Identify which cell holds the provided text, then report its (X, Y) central coordinate. 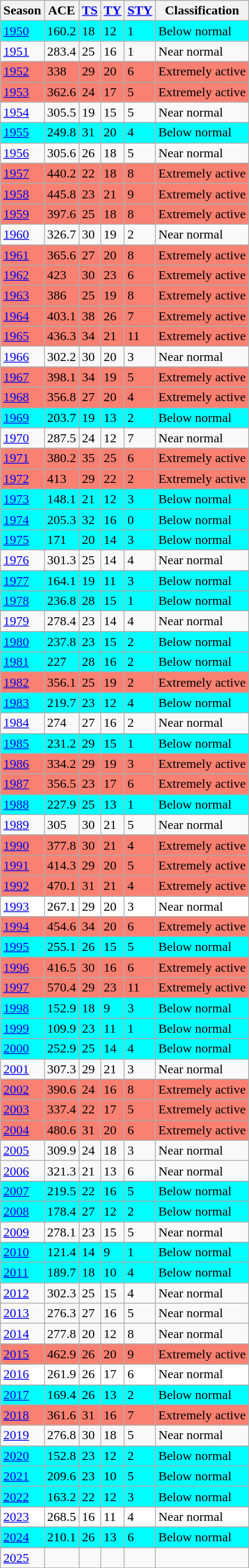
1986 (22, 764)
2003 (22, 1110)
1959 (22, 214)
1970 (22, 438)
2020 (22, 1456)
TY (112, 11)
2013 (22, 1313)
436.3 (61, 336)
305 (61, 825)
1971 (22, 458)
283.4 (61, 51)
1996 (22, 967)
390.6 (61, 1089)
570.4 (61, 988)
276.8 (61, 1435)
1951 (22, 51)
ACE (61, 11)
252.9 (61, 1049)
2019 (22, 1435)
2017 (22, 1395)
2002 (22, 1089)
2005 (22, 1150)
Classification (202, 11)
2021 (22, 1476)
362.6 (61, 92)
249.8 (61, 133)
423 (61, 275)
109.9 (61, 1028)
1978 (22, 601)
0 (140, 519)
301.3 (61, 560)
1992 (22, 886)
338 (61, 72)
2008 (22, 1211)
307.3 (61, 1069)
276.3 (61, 1313)
2010 (22, 1252)
2011 (22, 1273)
1977 (22, 580)
152.9 (61, 1008)
1999 (22, 1028)
1966 (22, 357)
2004 (22, 1130)
1990 (22, 845)
32 (90, 519)
1973 (22, 499)
2014 (22, 1334)
1954 (22, 112)
1989 (22, 825)
171 (61, 540)
356.1 (61, 682)
160.2 (61, 31)
278.4 (61, 621)
205.3 (61, 519)
1957 (22, 173)
1975 (22, 540)
305.6 (61, 153)
35 (90, 458)
1964 (22, 316)
1998 (22, 1008)
1976 (22, 560)
1955 (22, 133)
2025 (22, 1558)
2001 (22, 1069)
377.8 (61, 845)
2023 (22, 1517)
454.6 (61, 927)
237.8 (61, 642)
365.6 (61, 255)
361.6 (61, 1415)
277.8 (61, 1334)
416.5 (61, 967)
236.8 (61, 601)
1967 (22, 377)
321.3 (61, 1171)
Season (22, 11)
274 (61, 723)
287.5 (61, 438)
1958 (22, 194)
1997 (22, 988)
1961 (22, 255)
356.5 (61, 784)
1962 (22, 275)
219.7 (61, 703)
1982 (22, 682)
219.5 (61, 1191)
1960 (22, 234)
169.4 (61, 1395)
1993 (22, 906)
152.8 (61, 1456)
189.7 (61, 1273)
261.9 (61, 1374)
1952 (22, 72)
462.9 (61, 1354)
326.7 (61, 234)
163.2 (61, 1496)
414.3 (61, 865)
302.2 (61, 357)
1991 (22, 865)
1987 (22, 784)
148.1 (61, 499)
2022 (22, 1496)
1995 (22, 947)
255.1 (61, 947)
480.6 (61, 1130)
231.2 (61, 743)
1988 (22, 804)
STY (140, 11)
1972 (22, 479)
1984 (22, 723)
178.4 (61, 1211)
440.2 (61, 173)
227.9 (61, 804)
1965 (22, 336)
1980 (22, 642)
445.8 (61, 194)
278.1 (61, 1232)
1969 (22, 418)
397.6 (61, 214)
2000 (22, 1049)
2015 (22, 1354)
302.3 (61, 1293)
1983 (22, 703)
1994 (22, 927)
121.4 (61, 1252)
1979 (22, 621)
TS (90, 11)
2012 (22, 1293)
305.5 (61, 112)
2009 (22, 1232)
1981 (22, 662)
1974 (22, 519)
1968 (22, 397)
268.5 (61, 1517)
1963 (22, 296)
2016 (22, 1374)
337.4 (61, 1110)
1985 (22, 743)
164.1 (61, 580)
386 (61, 296)
356.8 (61, 397)
227 (61, 662)
398.1 (61, 377)
2024 (22, 1537)
380.2 (61, 458)
210.1 (61, 1537)
1953 (22, 92)
2006 (22, 1171)
403.1 (61, 316)
2018 (22, 1415)
309.9 (61, 1150)
1956 (22, 153)
470.1 (61, 886)
334.2 (61, 764)
2007 (22, 1191)
413 (61, 479)
267.1 (61, 906)
209.6 (61, 1476)
38 (90, 316)
203.7 (61, 418)
1950 (22, 31)
